For the text-containing cell, return its midpoint in [x, y] coordinate format. 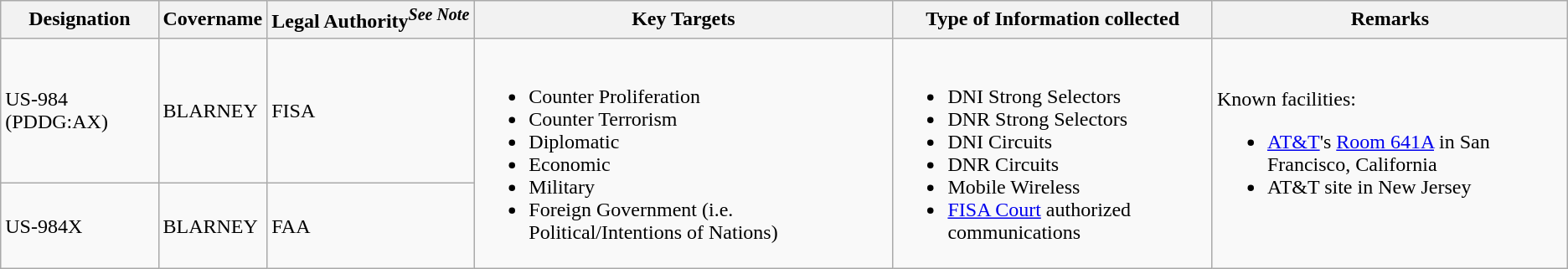
Remarks [1390, 20]
Known facilities:AT&T's Room 641A in San Francisco, CaliforniaAT&T site in New Jersey [1390, 153]
Type of Information collected [1053, 20]
Covername [213, 20]
Key Targets [683, 20]
Counter ProliferationCounter TerrorismDiplomaticEconomicMilitaryForeign Government (i.e. Political/Intentions of Nations) [683, 153]
FISA [370, 111]
FAA [370, 226]
US-984 (PDDG:AX) [80, 111]
Legal AuthoritySee Note [370, 20]
Designation [80, 20]
US-984X [80, 226]
DNI Strong SelectorsDNR Strong SelectorsDNI Circuits DNR CircuitsMobile WirelessFISA Court authorized communications [1053, 153]
